Scan for the cell matching the given text and deliver its (x, y) coordinate at center. 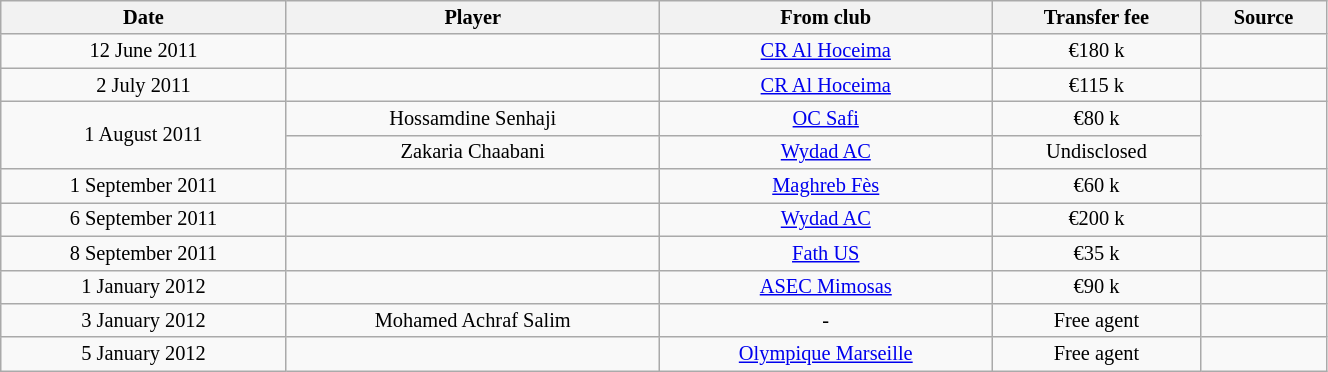
€90 k (1096, 287)
Zakaria Chaabani (472, 152)
OC Safi (826, 118)
Fath US (826, 253)
€35 k (1096, 253)
5 January 2012 (144, 354)
- (826, 320)
ASEC Mimosas (826, 287)
From club (826, 17)
€180 k (1096, 51)
Player (472, 17)
1 January 2012 (144, 287)
€115 k (1096, 85)
€60 k (1096, 186)
3 January 2012 (144, 320)
Transfer fee (1096, 17)
Source (1264, 17)
1 August 2011 (144, 134)
Undisclosed (1096, 152)
Maghreb Fès (826, 186)
8 September 2011 (144, 253)
Olympique Marseille (826, 354)
1 September 2011 (144, 186)
€80 k (1096, 118)
6 September 2011 (144, 219)
12 June 2011 (144, 51)
€200 k (1096, 219)
Hossamdine Senhaji (472, 118)
Mohamed Achraf Salim (472, 320)
2 July 2011 (144, 85)
Date (144, 17)
